Search for the cell housing the specified text and yield its (X, Y) center coordinate. 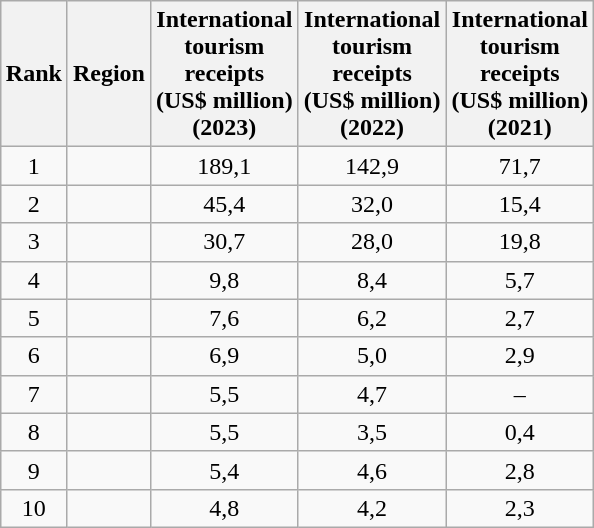
45,4 (224, 204)
0,4 (520, 432)
2,3 (520, 508)
4,6 (372, 470)
8 (34, 432)
– (520, 394)
Rank (34, 74)
4,7 (372, 394)
3 (34, 242)
6 (34, 356)
International tourism receipts (US$ million) (2023) (224, 74)
32,0 (372, 204)
8,4 (372, 280)
6,2 (372, 318)
4 (34, 280)
Region (108, 74)
30,7 (224, 242)
28,0 (372, 242)
189,1 (224, 166)
3,5 (372, 432)
7 (34, 394)
5,4 (224, 470)
2,8 (520, 470)
2,9 (520, 356)
4,8 (224, 508)
2 (34, 204)
5,7 (520, 280)
5 (34, 318)
15,4 (520, 204)
1 (34, 166)
142,9 (372, 166)
International tourism receipts (US$ million) (2022) (372, 74)
71,7 (520, 166)
6,9 (224, 356)
International tourism receipts (US$ million) (2021) (520, 74)
9 (34, 470)
7,6 (224, 318)
10 (34, 508)
9,8 (224, 280)
4,2 (372, 508)
19,8 (520, 242)
2,7 (520, 318)
5,0 (372, 356)
